Scan for the cell matching the given text and deliver its [X, Y] coordinate at center. 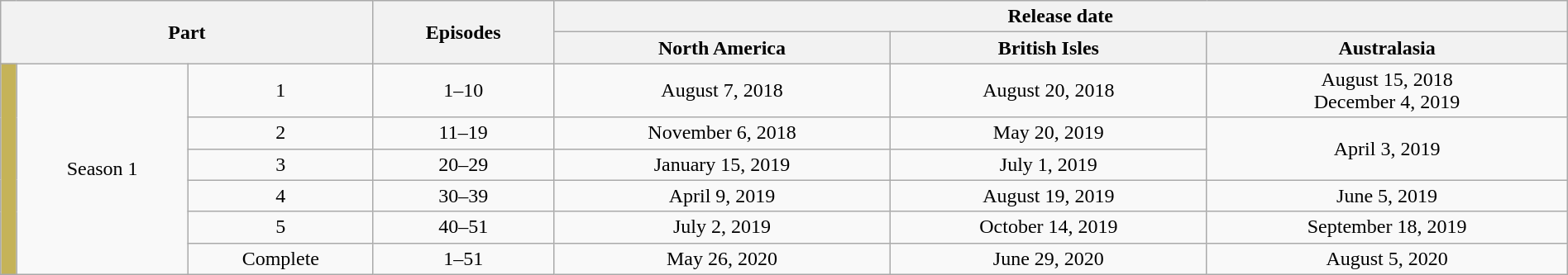
April 9, 2019 [722, 196]
July 2, 2019 [722, 227]
40–51 [463, 227]
May 20, 2019 [1049, 133]
1–10 [463, 91]
October 14, 2019 [1049, 227]
August 7, 2018 [722, 91]
June 29, 2020 [1049, 258]
August 15, 2018 December 4, 2019 [1387, 91]
Part [187, 32]
May 26, 2020 [722, 258]
5 [281, 227]
Complete [281, 258]
11–19 [463, 133]
North America [722, 48]
August 20, 2018 [1049, 91]
August 5, 2020 [1387, 258]
June 5, 2019 [1387, 196]
September 18, 2019 [1387, 227]
British Isles [1049, 48]
1 [281, 91]
30–39 [463, 196]
3 [281, 164]
20–29 [463, 164]
Season 1 [103, 168]
July 1, 2019 [1049, 164]
November 6, 2018 [722, 133]
4 [281, 196]
Australasia [1387, 48]
Release date [1060, 17]
Episodes [463, 32]
April 3, 2019 [1387, 149]
1–51 [463, 258]
January 15, 2019 [722, 164]
August 19, 2019 [1049, 196]
2 [281, 133]
